Extract the [X, Y] coordinate from the center of the cell holding the provided text.  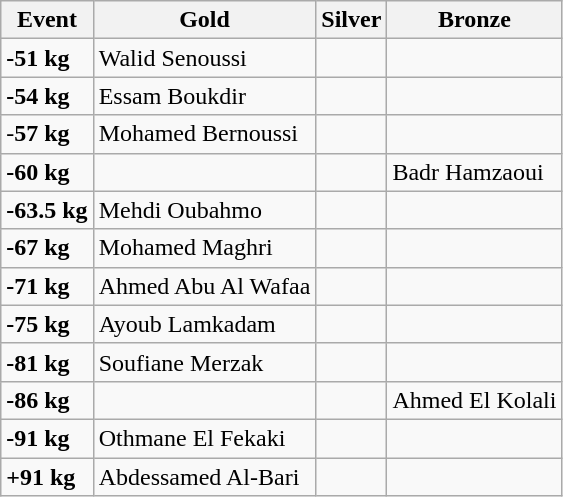
Soufiane Merzak [204, 362]
-86 kg [47, 400]
-63.5 kg [47, 210]
-60 kg [47, 172]
-81 kg [47, 362]
-51 kg [47, 58]
Abdessamed Al-Bari [204, 477]
Silver [352, 20]
Mohamed Maghri [204, 248]
-67 kg [47, 248]
Othmane El Fekaki [204, 438]
Gold [204, 20]
Mehdi Oubahmo [204, 210]
-91 kg [47, 438]
+91 kg [47, 477]
Event [47, 20]
-57 kg [47, 134]
Badr Hamzaoui [474, 172]
Bronze [474, 20]
Ahmed El Kolali [474, 400]
Essam Boukdir [204, 96]
-54 kg [47, 96]
Ayoub Lamkadam [204, 324]
Ahmed Abu Al Wafaa [204, 286]
-71 kg [47, 286]
-75 kg [47, 324]
Walid Senoussi [204, 58]
Mohamed Bernoussi [204, 134]
